From the cell containing the given text, extract its center point as [x, y] coordinate. 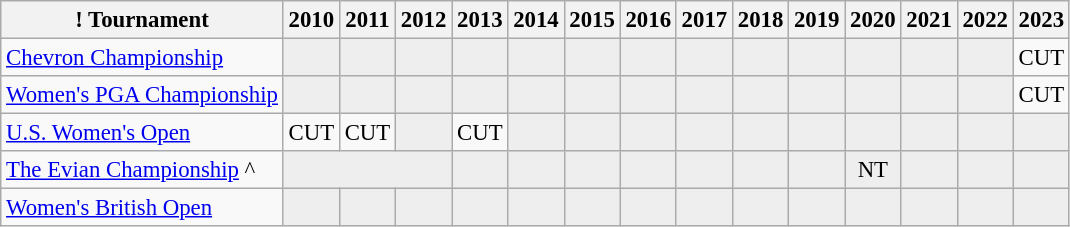
! Tournament [142, 20]
2020 [873, 20]
2018 [760, 20]
NT [873, 170]
2019 [817, 20]
2015 [592, 20]
2022 [985, 20]
Women's British Open [142, 208]
2021 [929, 20]
2016 [648, 20]
2017 [704, 20]
2010 [311, 20]
2023 [1041, 20]
2011 [367, 20]
U.S. Women's Open [142, 133]
2012 [424, 20]
Women's PGA Championship [142, 95]
Chevron Championship [142, 58]
The Evian Championship ^ [142, 170]
2013 [480, 20]
2014 [536, 20]
